Output the (x, y) coordinate of the center of the cell containing the given text.  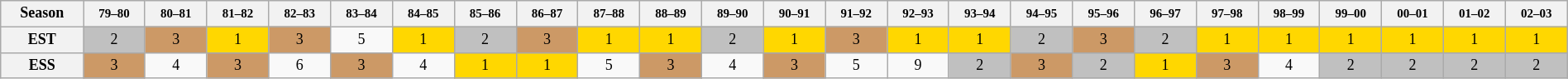
91–92 (857, 13)
95–96 (1103, 13)
86–87 (547, 13)
88–89 (672, 13)
97–98 (1227, 13)
90–91 (794, 13)
81–82 (238, 13)
02–03 (1537, 13)
9 (918, 65)
94–95 (1042, 13)
00–01 (1413, 13)
89–90 (733, 13)
82–83 (299, 13)
6 (299, 65)
98–99 (1288, 13)
83–84 (362, 13)
01–02 (1474, 13)
99–00 (1351, 13)
80–81 (175, 13)
87–88 (609, 13)
Season (42, 13)
ESS (42, 65)
84–85 (423, 13)
93–94 (979, 13)
79–80 (114, 13)
96–97 (1166, 13)
85–86 (485, 13)
92–93 (918, 13)
EST (42, 40)
